Pinpoint the cell where the given text exists, returning its [x, y] midpoint coordinate. 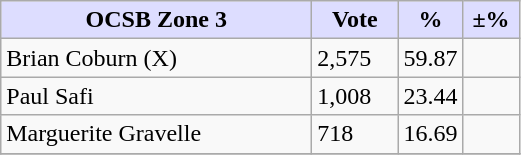
59.87 [430, 58]
1,008 [355, 96]
Vote [355, 20]
Brian Coburn (X) [156, 58]
OCSB Zone 3 [156, 20]
718 [355, 134]
Marguerite Gravelle [156, 134]
% [430, 20]
Paul Safi [156, 96]
16.69 [430, 134]
2,575 [355, 58]
23.44 [430, 96]
±% [491, 20]
